Provide the (X, Y) coordinate of the cell's center where the given text is located.  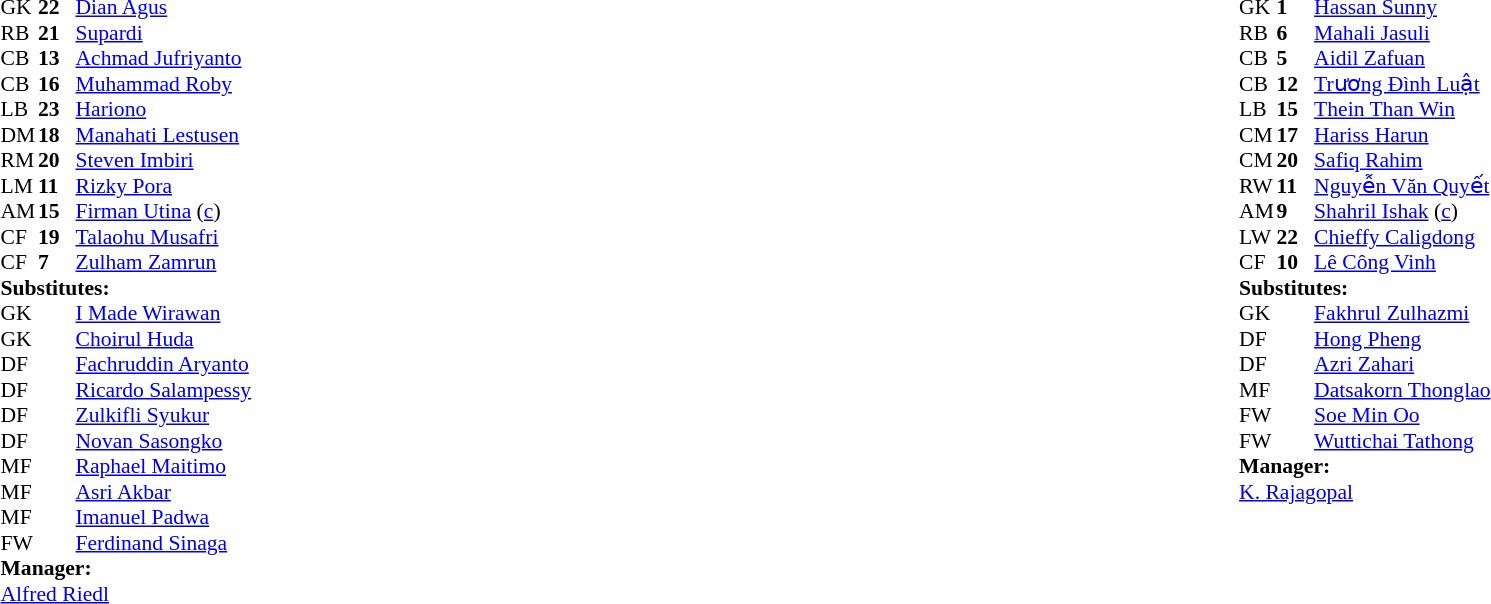
6 (1296, 33)
12 (1296, 84)
7 (57, 263)
Fachruddin Aryanto (164, 365)
Datsakorn Thonglao (1402, 390)
Hariono (164, 109)
Asri Akbar (164, 492)
LM (19, 186)
Manahati Lestusen (164, 135)
Hariss Harun (1402, 135)
Thein Than Win (1402, 109)
Imanuel Padwa (164, 517)
Firman Utina (c) (164, 211)
Trương Đình Luật (1402, 84)
19 (57, 237)
LW (1258, 237)
Lê Công Vinh (1402, 263)
Safiq Rahim (1402, 161)
Wuttichai Tathong (1402, 441)
Chieffy Caligdong (1402, 237)
Aidil Zafuan (1402, 59)
I Made Wirawan (164, 313)
Raphael Maitimo (164, 467)
Nguyễn Văn Quyết (1402, 186)
Shahril Ishak (c) (1402, 211)
RW (1258, 186)
Choirul Huda (164, 339)
Talaohu Musafri (164, 237)
Achmad Jufriyanto (164, 59)
21 (57, 33)
10 (1296, 263)
Novan Sasongko (164, 441)
Zulham Zamrun (164, 263)
Ferdinand Sinaga (164, 543)
18 (57, 135)
16 (57, 84)
Fakhrul Zulhazmi (1402, 313)
5 (1296, 59)
Steven Imbiri (164, 161)
DM (19, 135)
Rizky Pora (164, 186)
K. Rajagopal (1364, 492)
Muhammad Roby (164, 84)
Ricardo Salampessy (164, 390)
23 (57, 109)
22 (1296, 237)
RM (19, 161)
9 (1296, 211)
Azri Zahari (1402, 365)
Zulkifli Syukur (164, 415)
Soe Min Oo (1402, 415)
17 (1296, 135)
Supardi (164, 33)
13 (57, 59)
Hong Pheng (1402, 339)
Mahali Jasuli (1402, 33)
